Detect which cell encompasses the target text, then output its (X, Y) center coordinate. 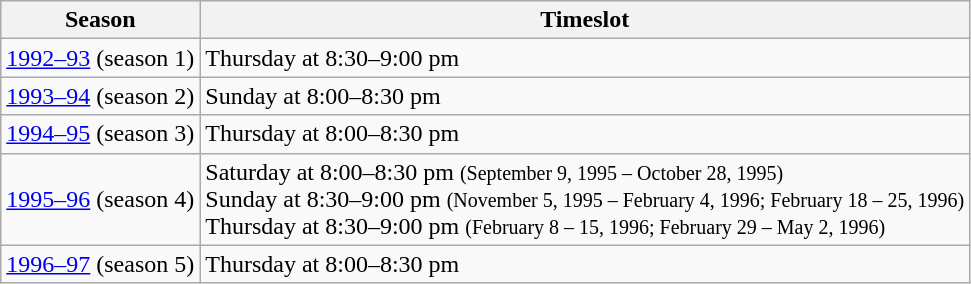
1993–94 (season 2) (100, 96)
Timeslot (585, 20)
1994–95 (season 3) (100, 134)
Sunday at 8:00–8:30 pm (585, 96)
Season (100, 20)
1992–93 (season 1) (100, 58)
1996–97 (season 5) (100, 264)
1995–96 (season 4) (100, 199)
Thursday at 8:30–9:00 pm (585, 58)
